Search for the cell housing the specified text and yield its (x, y) center coordinate. 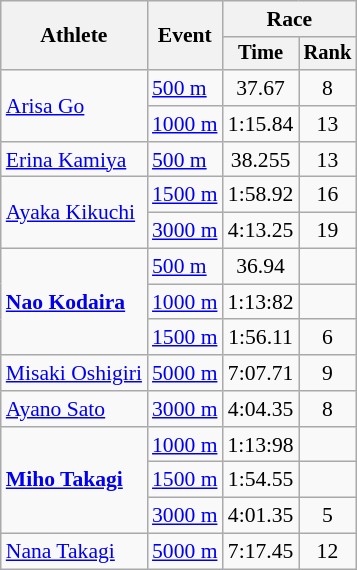
Nana Takagi (74, 552)
4:13.25 (260, 231)
4:01.35 (260, 516)
Ayaka Kikuchi (74, 212)
Race (289, 19)
19 (328, 231)
7:17.45 (260, 552)
12 (328, 552)
6 (328, 338)
36.94 (260, 267)
1:58.92 (260, 195)
1:15.84 (260, 124)
16 (328, 195)
4:04.35 (260, 409)
Time (260, 54)
Ayano Sato (74, 409)
5 (328, 516)
Erina Kamiya (74, 160)
Nao Kodaira (74, 302)
1:13:82 (260, 302)
37.67 (260, 88)
Rank (328, 54)
1:56.11 (260, 338)
38.255 (260, 160)
Misaki Oshigiri (74, 373)
1:13:98 (260, 445)
7:07.71 (260, 373)
9 (328, 373)
Athlete (74, 36)
Event (184, 36)
Miho Takagi (74, 480)
Arisa Go (74, 106)
1:54.55 (260, 480)
